Return (x, y) of the center of cell containing provided text 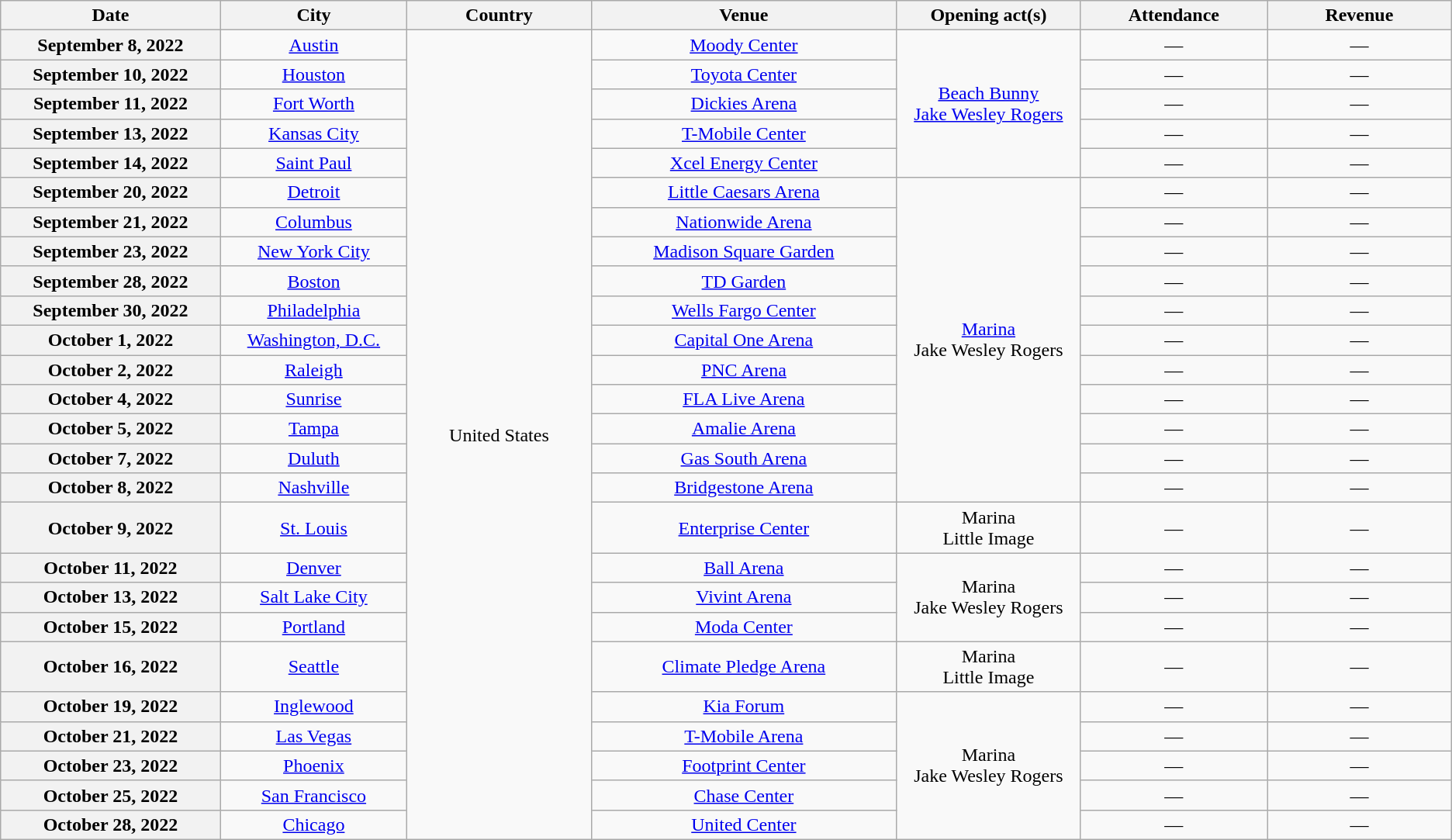
Chicago (313, 824)
Saint Paul (313, 163)
October 28, 2022 (110, 824)
October 2, 2022 (110, 370)
October 9, 2022 (110, 527)
PNC Arena (743, 370)
September 14, 2022 (110, 163)
Attendance (1174, 16)
Boston (313, 281)
Climate Pledge Arena (743, 667)
United Center (743, 824)
Seattle (313, 667)
Bridgestone Arena (743, 488)
Columbus (313, 222)
City (313, 16)
October 16, 2022 (110, 667)
Revenue (1360, 16)
Nashville (313, 488)
Little Caesars Arena (743, 192)
October 1, 2022 (110, 340)
FLA Live Arena (743, 399)
September 10, 2022 (110, 74)
September 20, 2022 (110, 192)
Xcel Energy Center (743, 163)
September 8, 2022 (110, 45)
Las Vegas (313, 736)
Tampa (313, 429)
Sunrise (313, 399)
September 30, 2022 (110, 310)
Raleigh (313, 370)
T-Mobile Arena (743, 736)
TD Garden (743, 281)
Kansas City (313, 133)
Country (500, 16)
Opening act(s) (989, 16)
Wells Fargo Center (743, 310)
Moody Center (743, 45)
Denver (313, 568)
Detroit (313, 192)
United States (500, 435)
Toyota Center (743, 74)
Capital One Arena (743, 340)
Inglewood (313, 707)
October 21, 2022 (110, 736)
October 13, 2022 (110, 597)
Date (110, 16)
October 23, 2022 (110, 766)
October 5, 2022 (110, 429)
Phoenix (313, 766)
October 7, 2022 (110, 458)
Chase Center (743, 795)
Houston (313, 74)
September 13, 2022 (110, 133)
Venue (743, 16)
September 21, 2022 (110, 222)
Footprint Center (743, 766)
San Francisco (313, 795)
October 8, 2022 (110, 488)
New York City (313, 251)
Fort Worth (313, 104)
Ball Arena (743, 568)
Portland (313, 627)
Washington, D.C. (313, 340)
October 4, 2022 (110, 399)
Nationwide Arena (743, 222)
Amalie Arena (743, 429)
October 25, 2022 (110, 795)
Enterprise Center (743, 527)
September 28, 2022 (110, 281)
Moda Center (743, 627)
October 11, 2022 (110, 568)
Beach BunnyJake Wesley Rogers (989, 104)
Duluth (313, 458)
October 15, 2022 (110, 627)
Philadelphia (313, 310)
Vivint Arena (743, 597)
St. Louis (313, 527)
Dickies Arena (743, 104)
Salt Lake City (313, 597)
T-Mobile Center (743, 133)
Austin (313, 45)
Madison Square Garden (743, 251)
September 23, 2022 (110, 251)
October 19, 2022 (110, 707)
Kia Forum (743, 707)
Gas South Arena (743, 458)
September 11, 2022 (110, 104)
